For the text-containing cell, return its midpoint in [X, Y] coordinate format. 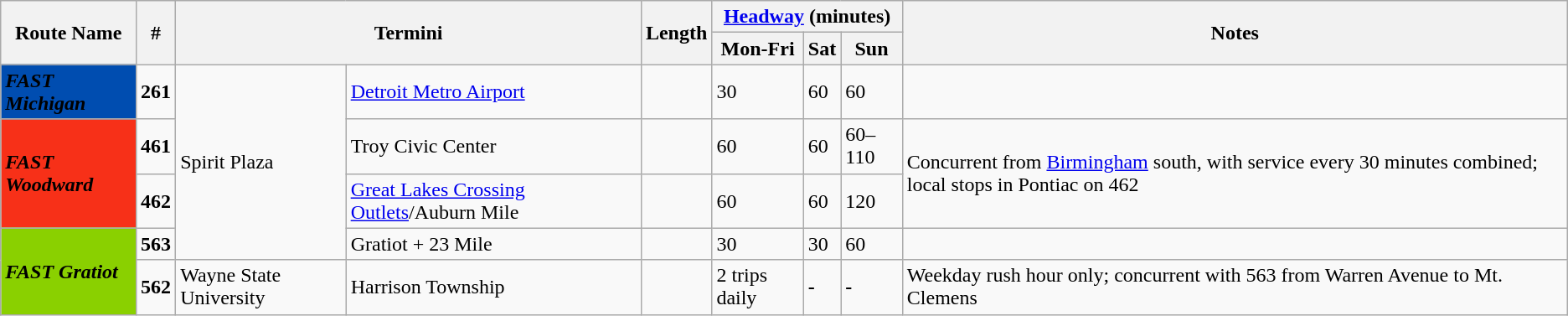
Length [676, 33]
Wayne State University [261, 287]
Mon-Fri [757, 49]
Termini [409, 33]
Harrison Township [493, 287]
2 trips daily [757, 287]
Headway (minutes) [807, 17]
Concurrent from Birmingham south, with service every 30 minutes combined; local stops in Pontiac on 462 [1235, 174]
462 [156, 201]
Route Name [69, 33]
FAST Michigan [69, 92]
Spirit Plaza [261, 163]
Great Lakes Crossing Outlets/Auburn Mile [493, 201]
Gratiot + 23 Mile [493, 244]
Notes [1235, 33]
FAST Woodward [69, 174]
Detroit Metro Airport [493, 92]
60–110 [872, 146]
Sat [822, 49]
FAST Gratiot [69, 272]
261 [156, 92]
562 [156, 287]
Troy Civic Center [493, 146]
Weekday rush hour only; concurrent with 563 from Warren Avenue to Mt. Clemens [1235, 287]
# [156, 33]
563 [156, 244]
461 [156, 146]
Sun [872, 49]
120 [872, 201]
